Return (X, Y) of the center of cell containing provided text 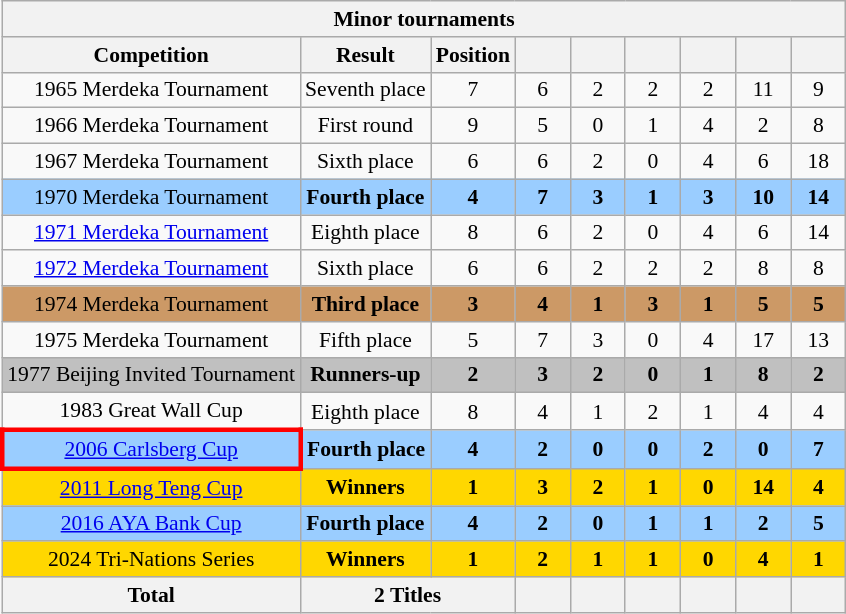
2011 Long Teng Cup (151, 488)
1970 Merdeka Tournament (151, 197)
1975 Merdeka Tournament (151, 340)
2 Titles (408, 595)
18 (818, 162)
Third place (366, 304)
Minor tournaments (424, 19)
Total (151, 595)
1966 Merdeka Tournament (151, 126)
Seventh place (366, 90)
1967 Merdeka Tournament (151, 162)
First round (366, 126)
1974 Merdeka Tournament (151, 304)
11 (764, 90)
10 (764, 197)
17 (764, 340)
Result (366, 55)
1965 Merdeka Tournament (151, 90)
Fifth place (366, 340)
2016 AYA Bank Cup (151, 524)
1983 Great Wall Cup (151, 412)
2024 Tri-Nations Series (151, 560)
13 (818, 340)
2006 Carlsberg Cup (151, 450)
Competition (151, 55)
Position (473, 55)
1972 Merdeka Tournament (151, 269)
1971 Merdeka Tournament (151, 233)
Runners-up (366, 375)
1977 Beijing Invited Tournament (151, 375)
